Find where the given text appears and provide that cell's center as (x, y) coordinate. 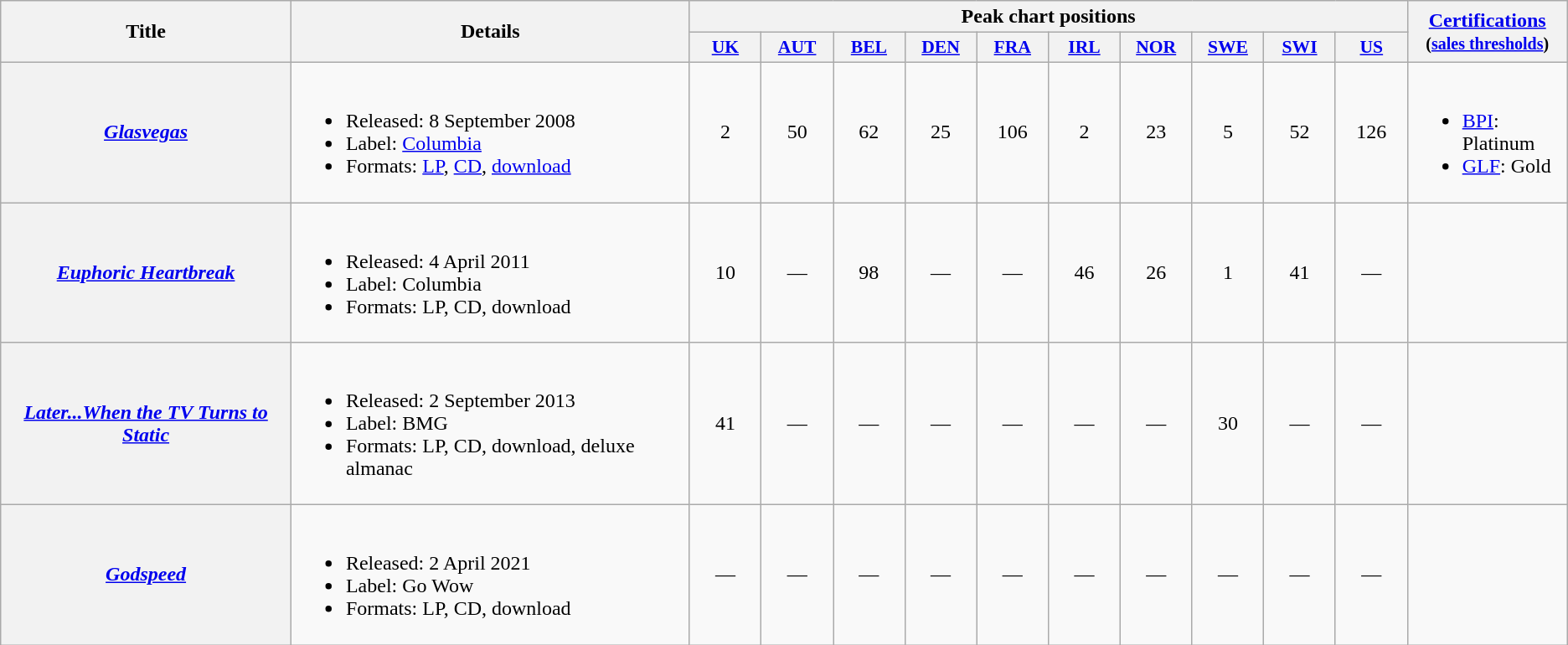
98 (869, 273)
106 (1013, 132)
Later...When the TV Turns to Static (146, 424)
1 (1228, 273)
Released: 2 April 2021Label: Go WowFormats: LP, CD, download (490, 575)
Certifications(sales thresholds) (1488, 32)
Euphoric Heartbreak (146, 273)
46 (1085, 273)
BPI: PlatinumGLF: Gold (1488, 132)
50 (797, 132)
5 (1228, 132)
NOR (1156, 48)
US (1371, 48)
126 (1371, 132)
Details (490, 32)
SWE (1228, 48)
10 (725, 273)
FRA (1013, 48)
Peak chart positions (1049, 17)
25 (941, 132)
Godspeed (146, 575)
Released: 4 April 2011Label: ColumbiaFormats: LP, CD, download (490, 273)
IRL (1085, 48)
DEN (941, 48)
Glasvegas (146, 132)
52 (1300, 132)
26 (1156, 273)
62 (869, 132)
Released: 2 September 2013Label: BMGFormats: LP, CD, download, deluxe almanac (490, 424)
SWI (1300, 48)
AUT (797, 48)
Title (146, 32)
BEL (869, 48)
Released: 8 September 2008Label: ColumbiaFormats: LP, CD, download (490, 132)
23 (1156, 132)
UK (725, 48)
30 (1228, 424)
